Find where the given text appears and provide that cell's center as (x, y) coordinate. 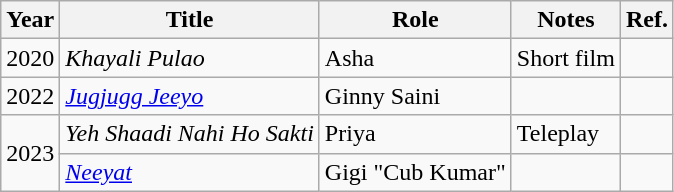
2023 (30, 153)
Gigi "Cub Kumar" (415, 172)
Asha (415, 58)
Year (30, 20)
2022 (30, 96)
Teleplay (566, 134)
Role (415, 20)
Ginny Saini (415, 96)
Priya (415, 134)
Khayali Pulao (190, 58)
Jugjugg Jeeyo (190, 96)
Yeh Shaadi Nahi Ho Sakti (190, 134)
Title (190, 20)
2020 (30, 58)
Short film (566, 58)
Neeyat (190, 172)
Notes (566, 20)
Ref. (646, 20)
